Identify which cell holds the provided text, then report its (x, y) central coordinate. 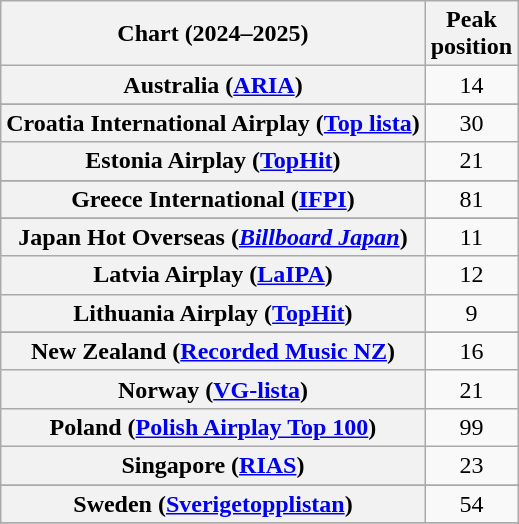
11 (471, 237)
99 (471, 427)
Poland (Polish Airplay Top 100) (213, 427)
Sweden (Sverigetopplistan) (213, 503)
New Zealand (Recorded Music NZ) (213, 351)
14 (471, 85)
12 (471, 275)
Australia (ARIA) (213, 85)
Chart (2024–2025) (213, 34)
Japan Hot Overseas (Billboard Japan) (213, 237)
23 (471, 465)
Latvia Airplay (LaIPA) (213, 275)
Lithuania Airplay (TopHit) (213, 313)
Singapore (RIAS) (213, 465)
Peak position (471, 34)
Norway (VG-lista) (213, 389)
9 (471, 313)
Croatia International Airplay (Top lista) (213, 123)
54 (471, 503)
Estonia Airplay (TopHit) (213, 161)
30 (471, 123)
Greece International (IFPI) (213, 199)
16 (471, 351)
81 (471, 199)
